Identify which cell holds the provided text, then report its (x, y) central coordinate. 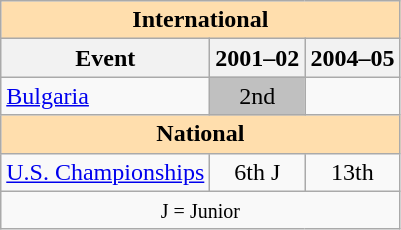
International (200, 20)
13th (352, 172)
6th J (258, 172)
2001–02 (258, 58)
Bulgaria (106, 96)
Event (106, 58)
J = Junior (200, 210)
National (200, 134)
U.S. Championships (106, 172)
2nd (258, 96)
2004–05 (352, 58)
